Output the [x, y] coordinate of the center of the cell containing the given text.  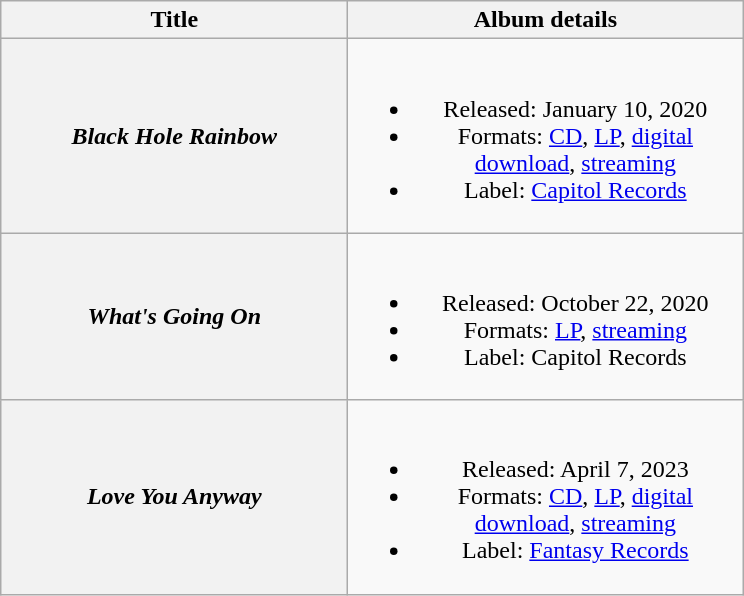
Black Hole Rainbow [174, 136]
Released: October 22, 2020Formats: LP, streamingLabel: Capitol Records [546, 316]
Released: April 7, 2023Formats: CD, LP, digital download, streamingLabel: Fantasy Records [546, 497]
What's Going On [174, 316]
Album details [546, 20]
Love You Anyway [174, 497]
Released: January 10, 2020Formats: CD, LP, digital download, streamingLabel: Capitol Records [546, 136]
Title [174, 20]
